Search for the cell housing the specified text and yield its (X, Y) center coordinate. 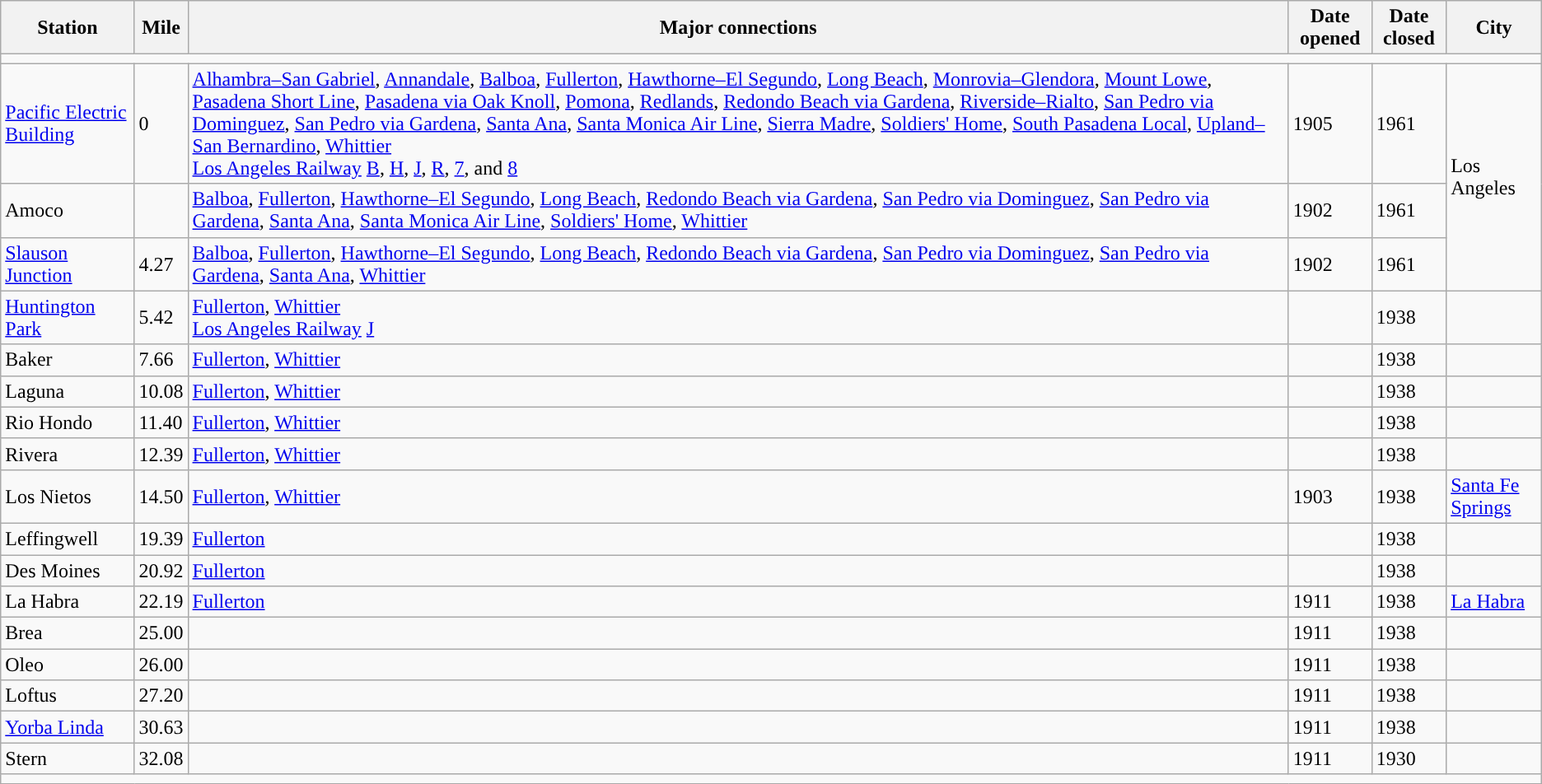
1930 (1409, 758)
Yorba Linda (68, 727)
Stern (68, 758)
Santa Fe Springs (1494, 496)
Mile (161, 28)
10.08 (161, 391)
Major connections (738, 28)
Amoco (68, 211)
32.08 (161, 758)
14.50 (161, 496)
Fullerton, WhittierLos Angeles Railway J (738, 318)
Des Moines (68, 571)
City (1494, 28)
0 (161, 124)
11.40 (161, 422)
Leffingwell (68, 539)
Brea (68, 633)
Slauson Junction (68, 264)
27.20 (161, 696)
Date opened (1329, 28)
7.66 (161, 360)
Oleo (68, 665)
Baker (68, 360)
Pacific Electric Building (68, 124)
Los Nietos (68, 496)
1903 (1329, 496)
Station (68, 28)
1905 (1329, 124)
Rio Hondo (68, 422)
30.63 (161, 727)
Laguna (68, 391)
Rivera (68, 454)
12.39 (161, 454)
Huntington Park (68, 318)
20.92 (161, 571)
4.27 (161, 264)
25.00 (161, 633)
26.00 (161, 665)
Date closed (1409, 28)
Los Angeles (1494, 177)
19.39 (161, 539)
22.19 (161, 602)
Balboa, Fullerton, Hawthorne–El Segundo, Long Beach, Redondo Beach via Gardena, San Pedro via Dominguez, San Pedro via Gardena, Santa Ana, Whittier (738, 264)
Loftus (68, 696)
5.42 (161, 318)
